Find where the given text appears and provide that cell's center as [X, Y] coordinate. 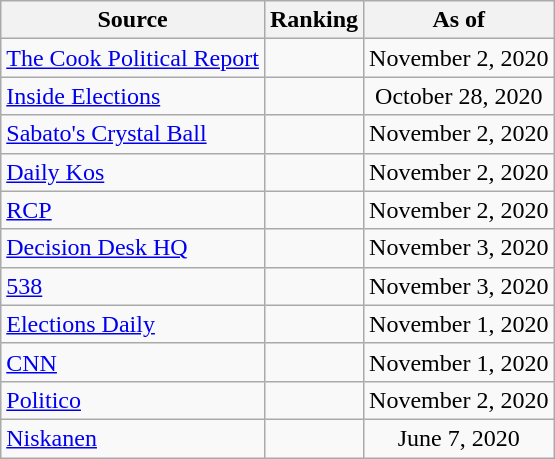
538 [133, 286]
Politico [133, 400]
As of [459, 20]
RCP [133, 210]
Decision Desk HQ [133, 248]
Niskanen [133, 438]
Sabato's Crystal Ball [133, 134]
Ranking [314, 20]
Daily Kos [133, 172]
CNN [133, 362]
Inside Elections [133, 96]
June 7, 2020 [459, 438]
October 28, 2020 [459, 96]
The Cook Political Report [133, 58]
Elections Daily [133, 324]
Source [133, 20]
